Capture the cell that displays the provided text and extract its (x, y) central coordinate. 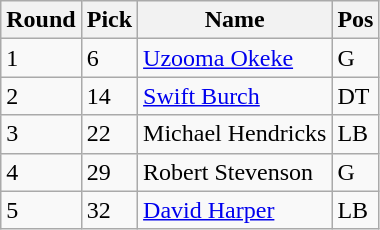
14 (109, 96)
Pick (109, 20)
5 (41, 210)
6 (109, 58)
Round (41, 20)
1 (41, 58)
2 (41, 96)
Robert Stevenson (235, 172)
22 (109, 134)
Swift Burch (235, 96)
4 (41, 172)
29 (109, 172)
Michael Hendricks (235, 134)
David Harper (235, 210)
Name (235, 20)
32 (109, 210)
Uzooma Okeke (235, 58)
Pos (356, 20)
DT (356, 96)
3 (41, 134)
